Capture the cell that displays the provided text and extract its [x, y] central coordinate. 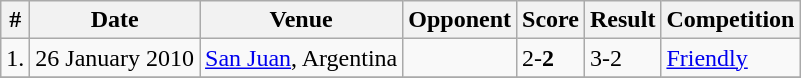
San Juan, Argentina [302, 58]
# [16, 20]
Score [551, 20]
Date [115, 20]
3-2 [623, 58]
Opponent [460, 20]
Friendly [730, 58]
1. [16, 58]
Competition [730, 20]
Venue [302, 20]
Result [623, 20]
2-2 [551, 58]
26 January 2010 [115, 58]
